For the text-containing cell, return its midpoint in (X, Y) coordinate format. 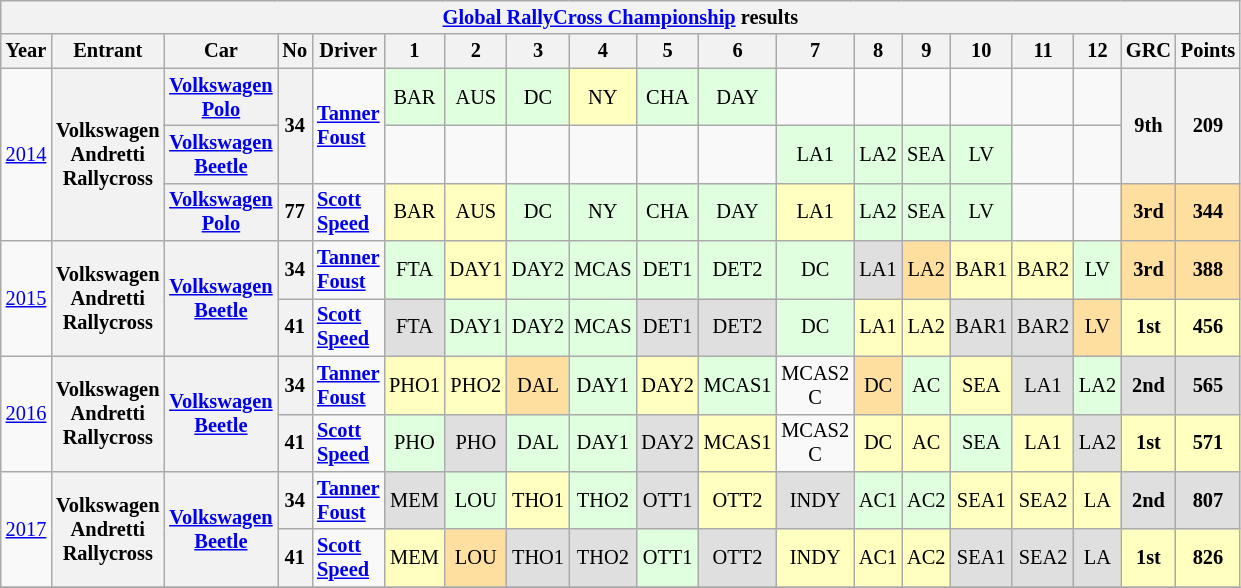
Car (220, 51)
388 (1208, 270)
344 (1208, 212)
PHO1 (414, 385)
No (296, 51)
826 (1208, 558)
8 (878, 51)
2015 (26, 298)
456 (1208, 327)
9th (1148, 126)
9 (926, 51)
Global RallyCross Championship results (620, 17)
5 (668, 51)
PHO2 (476, 385)
209 (1208, 126)
2014 (26, 154)
Points (1208, 51)
2017 (26, 528)
77 (296, 212)
3 (538, 51)
807 (1208, 500)
Year (26, 51)
12 (1098, 51)
Entrant (108, 51)
565 (1208, 385)
Driver (348, 51)
2016 (26, 414)
10 (981, 51)
2 (476, 51)
571 (1208, 443)
11 (1043, 51)
GRC (1148, 51)
6 (738, 51)
7 (815, 51)
4 (602, 51)
1 (414, 51)
